Return (x, y) of the center of cell containing provided text 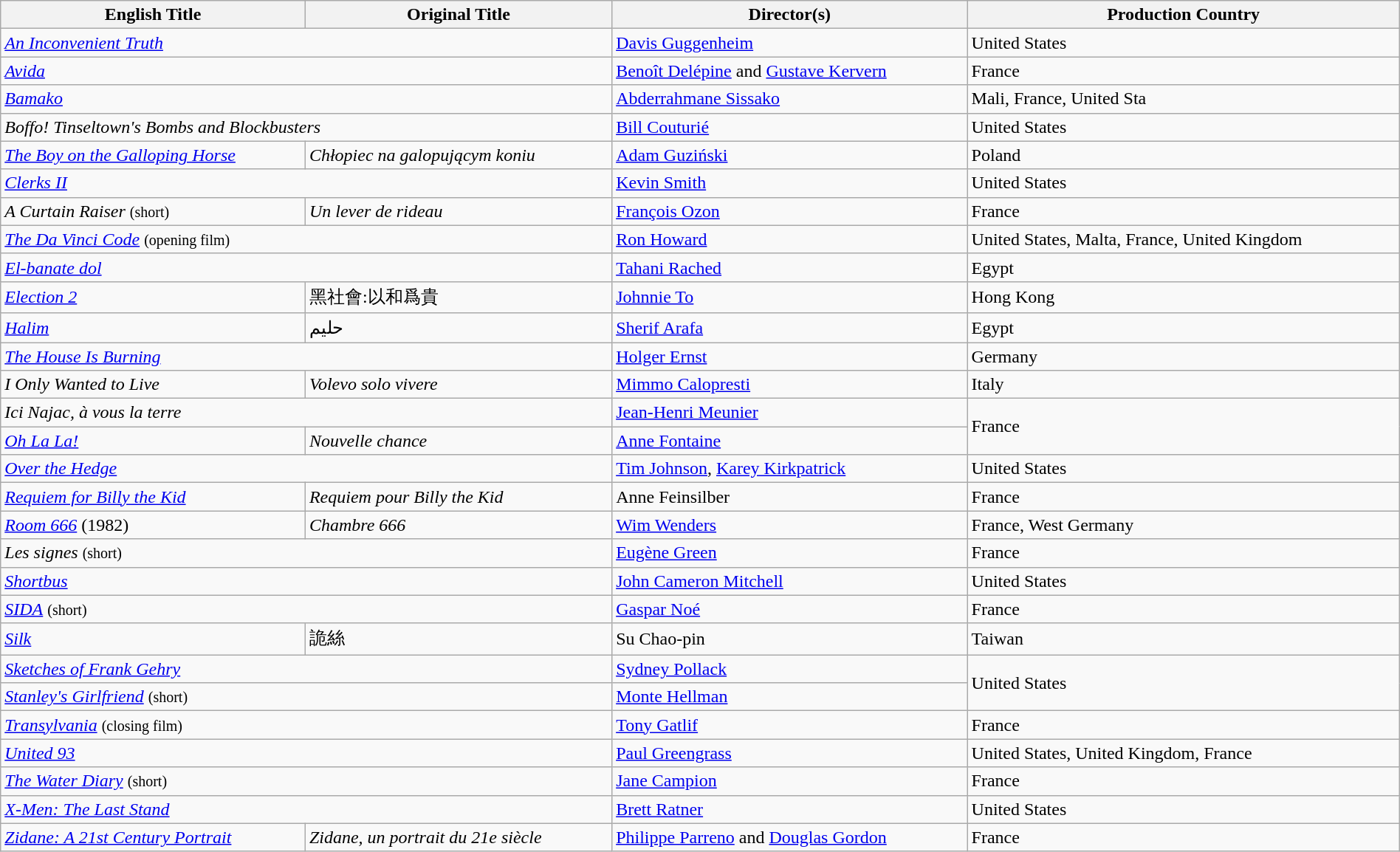
Jane Campion (790, 781)
Original Title (458, 15)
An Inconvenient Truth (306, 43)
Over the Hedge (306, 469)
Election 2 (154, 297)
黑社會:以和爲貴 (458, 297)
Zidane: A 21st Century Portrait (154, 837)
Su Chao-pin (790, 639)
Un lever de rideau (458, 211)
The Boy on the Galloping Horse (154, 155)
The Water Diary (short) (306, 781)
SIDA (short) (306, 609)
Germany (1183, 357)
Adam Guziński (790, 155)
Italy (1183, 385)
Sherif Arafa (790, 328)
Sketches of Frank Gehry (306, 669)
Production Country (1183, 15)
Bamako (306, 99)
Mimmo Calopresti (790, 385)
The House Is Burning (306, 357)
I Only Wanted to Live (154, 385)
Jean-Henri Meunier (790, 413)
Taiwan (1183, 639)
Abderrahmane Sissako (790, 99)
Holger Ernst (790, 357)
Clerks II (306, 183)
Requiem for Billy the Kid (154, 497)
John Cameron Mitchell (790, 581)
Shortbus (306, 581)
Brett Ratner (790, 809)
Volevo solo vivere (458, 385)
Gaspar Noé (790, 609)
Paul Greengrass (790, 753)
Davis Guggenheim (790, 43)
Ron Howard (790, 239)
United States, United Kingdom, France (1183, 753)
Director(s) (790, 15)
Boffo! Tinseltown's Bombs and Blockbusters (306, 127)
Bill Couturié (790, 127)
Les signes (short) (306, 553)
Nouvelle chance (458, 441)
Chambre 666 (458, 525)
Ici Najac, à vous la terre (306, 413)
English Title (154, 15)
A Curtain Raiser (short) (154, 211)
Anne Feinsilber (790, 497)
Eugène Green (790, 553)
Zidane, un portrait du 21e siècle (458, 837)
Oh La La! (154, 441)
Poland (1183, 155)
Johnnie To (790, 297)
Halim (154, 328)
Avida (306, 71)
Chłopiec na galopującym koniu (458, 155)
X-Men: The Last Stand (306, 809)
Requiem pour Billy the Kid (458, 497)
Silk (154, 639)
Mali, France, United Sta (1183, 99)
Tahani Rached (790, 267)
Tony Gatlif (790, 725)
Stanley's Girlfriend (short) (306, 697)
Wim Wenders (790, 525)
El-banate dol (306, 267)
United 93 (306, 753)
Philippe Parreno and Douglas Gordon (790, 837)
Anne Fontaine (790, 441)
Tim Johnson, Karey Kirkpatrick (790, 469)
Room 666 (1982) (154, 525)
Monte Hellman (790, 697)
Sydney Pollack (790, 669)
詭絲 (458, 639)
Transylvania (closing film) (306, 725)
حليم (458, 328)
Benoît Delépine and Gustave Kervern (790, 71)
Hong Kong (1183, 297)
François Ozon (790, 211)
Kevin Smith (790, 183)
The Da Vinci Code (opening film) (306, 239)
France, West Germany (1183, 525)
United States, Malta, France, United Kingdom (1183, 239)
